Identify which cell holds the provided text, then report its (X, Y) central coordinate. 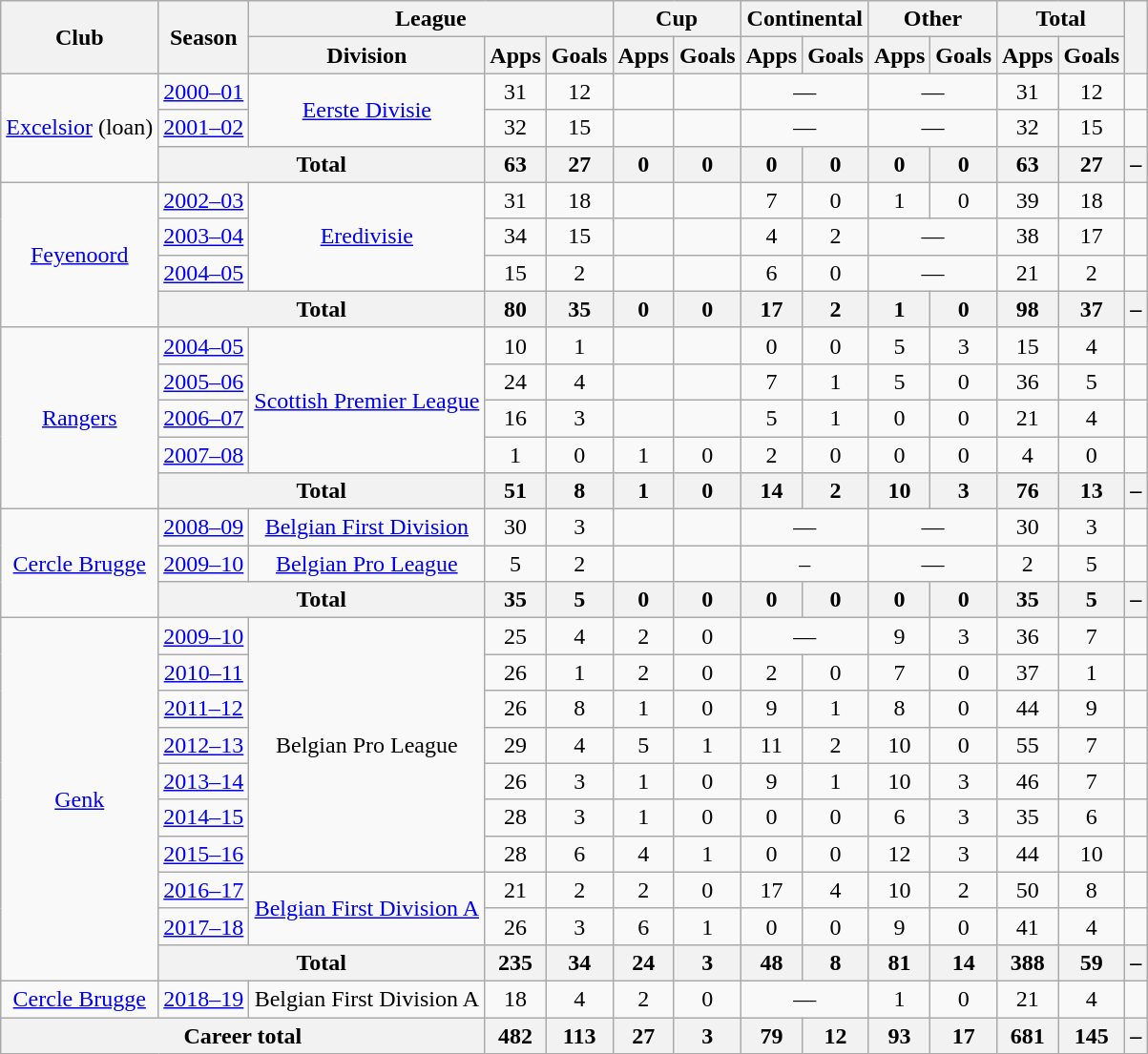
388 (1028, 962)
2007–08 (204, 455)
2001–02 (204, 128)
2015–16 (204, 854)
76 (1028, 491)
2017–18 (204, 926)
Season (204, 37)
681 (1028, 1035)
Other (932, 19)
51 (515, 491)
Eredivisie (366, 237)
38 (1028, 237)
81 (899, 962)
41 (1028, 926)
2011–12 (204, 709)
Excelsior (loan) (80, 128)
Scottish Premier League (366, 400)
16 (515, 418)
2006–07 (204, 418)
Club (80, 37)
2010–11 (204, 672)
113 (579, 1035)
39 (1028, 200)
2000–01 (204, 92)
93 (899, 1035)
2014–15 (204, 817)
50 (1028, 890)
80 (515, 309)
Genk (80, 799)
2002–03 (204, 200)
2018–19 (204, 999)
Rangers (80, 418)
Division (366, 55)
46 (1028, 781)
235 (515, 962)
Belgian First Division (366, 527)
13 (1092, 491)
Continental (804, 19)
145 (1092, 1035)
Cup (677, 19)
98 (1028, 309)
25 (515, 636)
29 (515, 745)
2005–06 (204, 382)
482 (515, 1035)
Feyenoord (80, 255)
Career total (242, 1035)
2008–09 (204, 527)
2016–17 (204, 890)
2013–14 (204, 781)
11 (771, 745)
League (431, 19)
79 (771, 1035)
59 (1092, 962)
2012–13 (204, 745)
55 (1028, 745)
48 (771, 962)
2003–04 (204, 237)
Eerste Divisie (366, 110)
